Determine the (X, Y) coordinate at the center of the cell enclosing the given text.  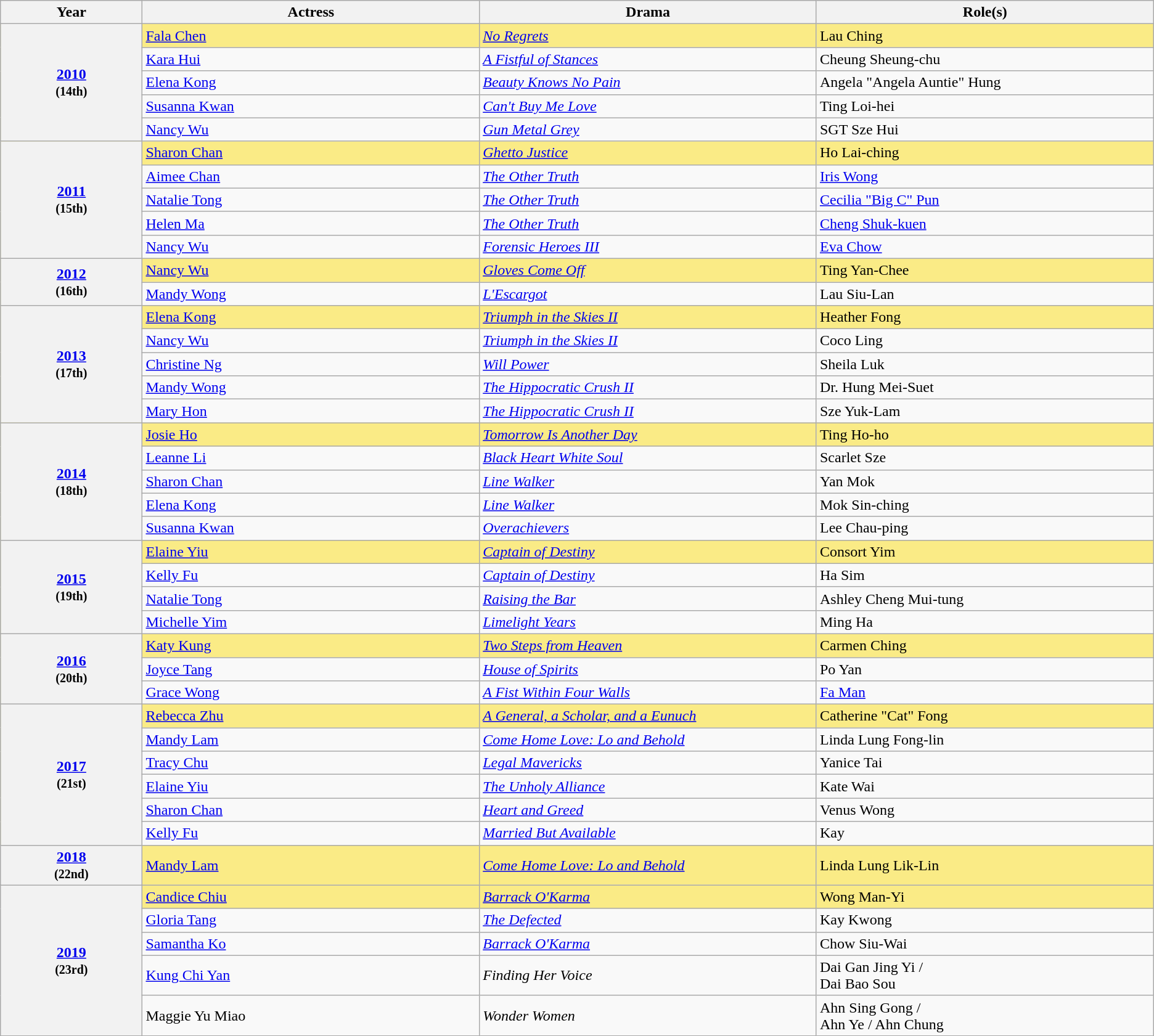
Married But Available (649, 833)
Lau Ching (985, 36)
Consort Yim (985, 552)
Cecilia "Big C" Pun (985, 200)
Kate Wai (985, 786)
Ghetto Justice (649, 153)
Katy Kung (311, 645)
Carmen Ching (985, 645)
Aimee Chan (311, 176)
Chow Siu-Wai (985, 944)
The Unholy Alliance (649, 786)
Dai Gan Jing Yi /Dai Bao Sou (985, 975)
2015(19th) (72, 587)
Raising the Bar (649, 598)
Yanice Tai (985, 763)
2016(20th) (72, 669)
Fa Man (985, 693)
2014(18th) (72, 481)
Forensic Heroes III (649, 247)
2013(17th) (72, 364)
Ting Ho-ho (985, 434)
Dr. Hung Mei-Suet (985, 388)
2010(14th) (72, 83)
Kara Hui (311, 59)
Michelle Yim (311, 622)
Helen Ma (311, 223)
Fala Chen (311, 36)
Kay (985, 833)
Tomorrow Is Another Day (649, 434)
Ahn Sing Gong /Ahn Ye / Ahn Chung (985, 1016)
House of Spirits (649, 669)
Ting Loi-hei (985, 106)
Sze Yuk-Lam (985, 411)
Will Power (649, 364)
Tracy Chu (311, 763)
Venus Wong (985, 810)
2011(15th) (72, 200)
Beauty Knows No Pain (649, 83)
Two Steps from Heaven (649, 645)
Catherine "Cat" Fong (985, 716)
Gloria Tang (311, 920)
Black Heart White Soul (649, 458)
Christine Ng (311, 364)
Overachievers (649, 528)
No Regrets (649, 36)
The Defected (649, 920)
Gloves Come Off (649, 270)
Coco Ling (985, 341)
Heather Fong (985, 317)
Rebecca Zhu (311, 716)
2012(16th) (72, 282)
Grace Wong (311, 693)
Mary Hon (311, 411)
Linda Lung Fong-lin (985, 740)
Eva Chow (985, 247)
Limelight Years (649, 622)
Heart and Greed (649, 810)
Ho Lai-ching (985, 153)
2017(21st) (72, 775)
Sheila Luk (985, 364)
Mok Sin-ching (985, 505)
SGT Sze Hui (985, 129)
Josie Ho (311, 434)
Ting Yan-Chee (985, 270)
Gun Metal Grey (649, 129)
Angela "Angela Auntie" Hung (985, 83)
Cheng Shuk-kuen (985, 223)
Cheung Sheung-chu (985, 59)
Lau Siu-Lan (985, 294)
Ming Ha (985, 622)
Finding Her Voice (649, 975)
Yan Mok (985, 481)
2019(23rd) (72, 960)
Leanne Li (311, 458)
Ha Sim (985, 575)
Scarlet Sze (985, 458)
Linda Lung Lik-Lin (985, 865)
A Fist Within Four Walls (649, 693)
Iris Wong (985, 176)
A General, a Scholar, and a Eunuch (649, 716)
Actress (311, 12)
A Fistful of Stances (649, 59)
Drama (649, 12)
Role(s) (985, 12)
Po Yan (985, 669)
Lee Chau-ping (985, 528)
Samantha Ko (311, 944)
Maggie Yu Miao (311, 1016)
2018(22nd) (72, 865)
Joyce Tang (311, 669)
Candice Chiu (311, 897)
Wonder Women (649, 1016)
Kay Kwong (985, 920)
Ashley Cheng Mui-tung (985, 598)
Wong Man-Yi (985, 897)
Year (72, 12)
Legal Mavericks (649, 763)
Can't Buy Me Love (649, 106)
L'Escargot (649, 294)
Kung Chi Yan (311, 975)
